Scan for the cell matching the given text and deliver its [X, Y] coordinate at center. 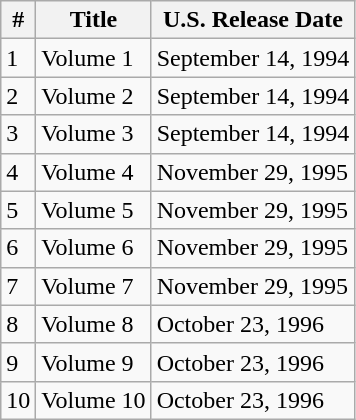
# [18, 20]
7 [18, 286]
Volume 10 [94, 400]
4 [18, 172]
1 [18, 58]
9 [18, 362]
U.S. Release Date [253, 20]
Volume 6 [94, 248]
Volume 4 [94, 172]
2 [18, 96]
Title [94, 20]
Volume 5 [94, 210]
10 [18, 400]
Volume 2 [94, 96]
Volume 8 [94, 324]
Volume 9 [94, 362]
5 [18, 210]
Volume 3 [94, 134]
Volume 7 [94, 286]
8 [18, 324]
3 [18, 134]
6 [18, 248]
Volume 1 [94, 58]
